Provide the (x, y) coordinate of the cell's center where the given text is located.  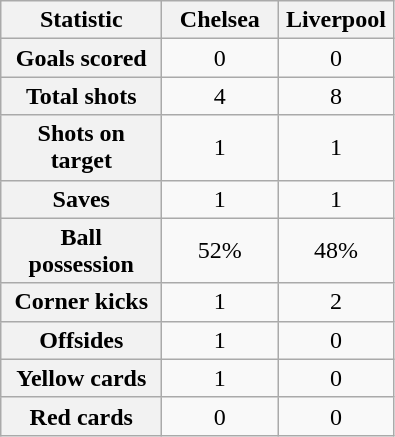
Chelsea (220, 20)
Offsides (82, 340)
48% (336, 250)
Saves (82, 199)
Total shots (82, 96)
Shots on target (82, 148)
8 (336, 96)
4 (220, 96)
Ball possession (82, 250)
Yellow cards (82, 378)
52% (220, 250)
Corner kicks (82, 302)
2 (336, 302)
Goals scored (82, 58)
Red cards (82, 416)
Statistic (82, 20)
Liverpool (336, 20)
